Detect which cell encompasses the target text, then output its [X, Y] center coordinate. 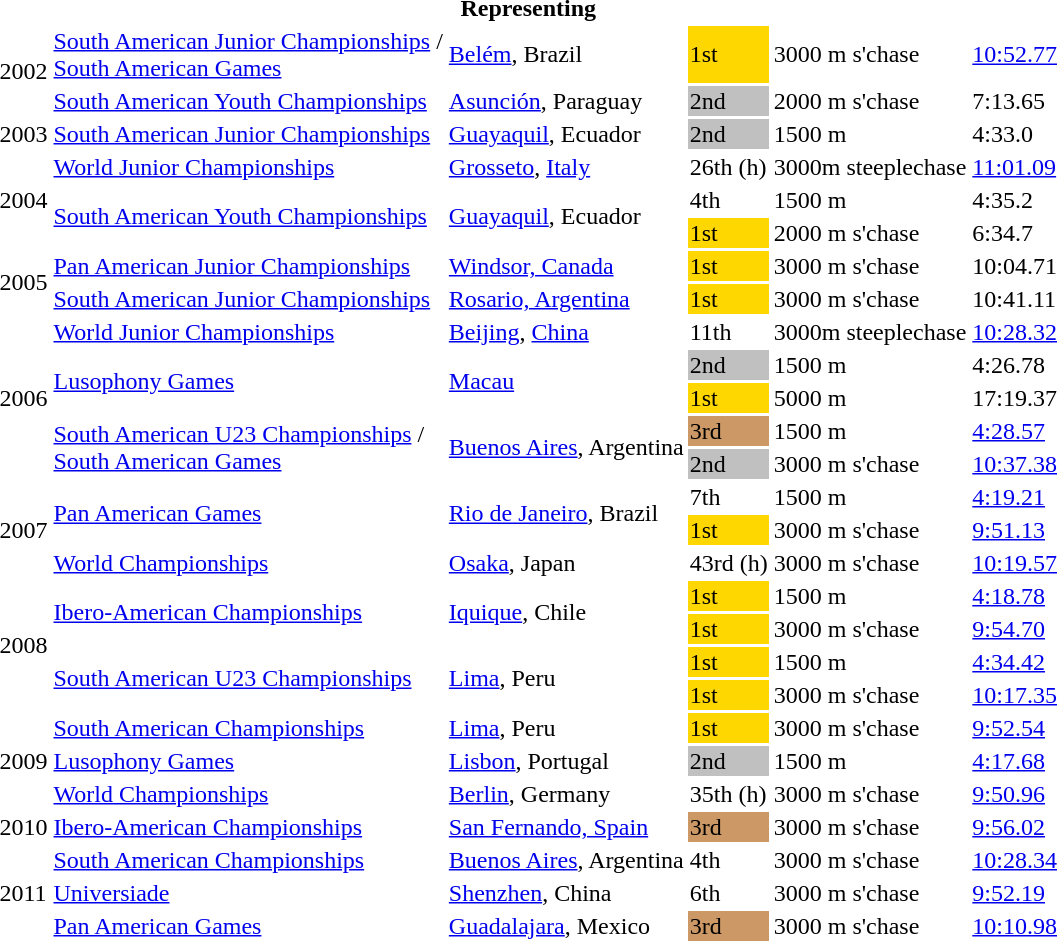
35th (h) [728, 794]
Belém, Brazil [566, 54]
Grosseto, Italy [566, 167]
5000 m [870, 398]
Rio de Janeiro, Brazil [566, 514]
Osaka, Japan [566, 563]
26th (h) [728, 167]
11th [728, 332]
South American U23 Championships [248, 678]
Guadalajara, Mexico [566, 926]
Macau [566, 382]
43rd (h) [728, 563]
Lisbon, Portugal [566, 761]
South American Junior Championships / South American Games [248, 54]
Universiade [248, 893]
Shenzhen, China [566, 893]
San Fernando, Spain [566, 827]
Asunción, Paraguay [566, 101]
7th [728, 497]
6th [728, 893]
Rosario, Argentina [566, 299]
South American U23 Championships / South American Games [248, 448]
Iquique, Chile [566, 612]
Beijing, China [566, 332]
Berlin, Germany [566, 794]
Pan American Junior Championships [248, 266]
Windsor, Canada [566, 266]
